Capture the cell that displays the provided text and extract its (x, y) central coordinate. 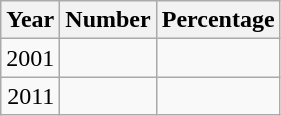
Number (108, 20)
2001 (30, 58)
Percentage (218, 20)
Year (30, 20)
2011 (30, 96)
